Find where the given text appears and provide that cell's center as (x, y) coordinate. 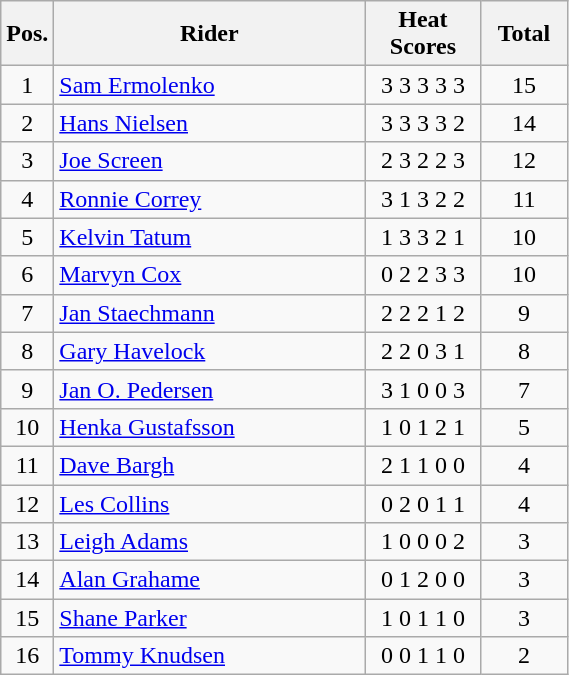
Heat Scores (423, 34)
Dave Bargh (210, 465)
Sam Ermolenko (210, 85)
1 3 3 2 1 (423, 237)
3 3 3 3 2 (423, 123)
2 1 1 0 0 (423, 465)
Tommy Knudsen (210, 656)
Kelvin Tatum (210, 237)
Jan Staechmann (210, 313)
Total (524, 34)
6 (28, 275)
0 0 1 1 0 (423, 656)
Alan Grahame (210, 580)
13 (28, 542)
1 (28, 85)
0 2 2 3 3 (423, 275)
Henka Gustafsson (210, 427)
Jan O. Pedersen (210, 389)
Pos. (28, 34)
2 3 2 2 3 (423, 161)
0 1 2 0 0 (423, 580)
2 2 0 3 1 (423, 351)
3 3 3 3 3 (423, 85)
3 1 3 2 2 (423, 199)
Joe Screen (210, 161)
2 2 2 1 2 (423, 313)
16 (28, 656)
Marvyn Cox (210, 275)
Ronnie Correy (210, 199)
Les Collins (210, 503)
1 0 0 0 2 (423, 542)
1 0 1 1 0 (423, 618)
Leigh Adams (210, 542)
Hans Nielsen (210, 123)
Rider (210, 34)
1 0 1 2 1 (423, 427)
0 2 0 1 1 (423, 503)
3 1 0 0 3 (423, 389)
Gary Havelock (210, 351)
Shane Parker (210, 618)
